Detect which cell encompasses the target text, then output its (x, y) center coordinate. 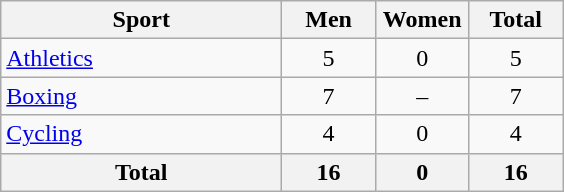
– (422, 96)
Men (329, 20)
Women (422, 20)
Sport (142, 20)
Athletics (142, 58)
Boxing (142, 96)
Cycling (142, 134)
